Find where the given text appears and provide that cell's center as (x, y) coordinate. 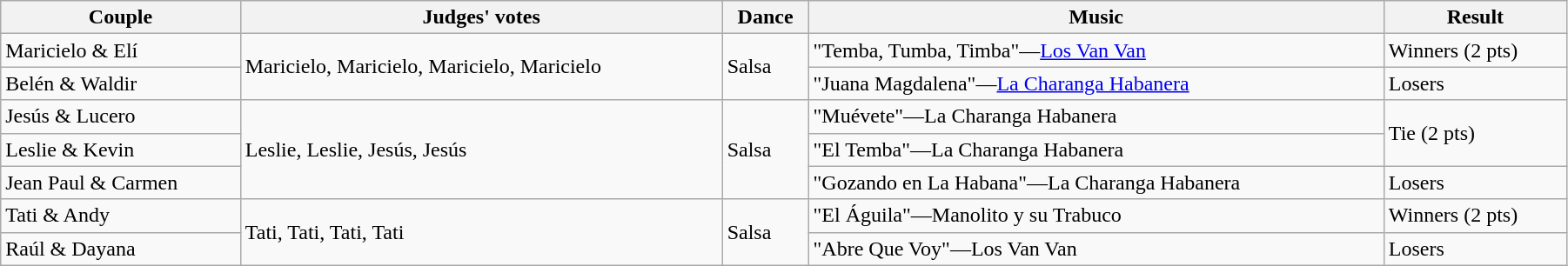
Maricielo, Maricielo, Maricielo, Maricielo (481, 67)
"Juana Magdalena"—La Charanga Habanera (1096, 83)
"Muévete"—La Charanga Habanera (1096, 116)
"Gozando en La Habana"—La Charanga Habanera (1096, 183)
"El Temba"—La Charanga Habanera (1096, 150)
Result (1475, 17)
Maricielo & Elí (120, 50)
Leslie & Kevin (120, 150)
Jean Paul & Carmen (120, 183)
Music (1096, 17)
Couple (120, 17)
Judges' votes (481, 17)
Tati, Tati, Tati, Tati (481, 232)
Tati & Andy (120, 216)
"El Águila"—Manolito y su Trabuco (1096, 216)
Leslie, Leslie, Jesús, Jesús (481, 150)
"Temba, Tumba, Timba"—Los Van Van (1096, 50)
Tie (2 pts) (1475, 133)
Dance (766, 17)
Belén & Waldir (120, 83)
Raúl & Dayana (120, 249)
"Abre Que Voy"—Los Van Van (1096, 249)
Jesús & Lucero (120, 116)
